Determine the [x, y] coordinate at the center of the cell enclosing the given text.  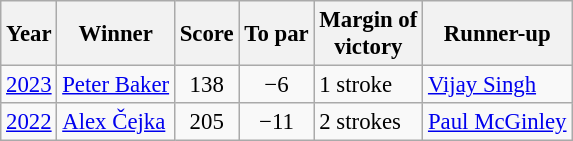
Winner [116, 34]
2022 [29, 122]
Score [206, 34]
Margin ofvictory [368, 34]
205 [206, 122]
2023 [29, 85]
Year [29, 34]
138 [206, 85]
Alex Čejka [116, 122]
−11 [276, 122]
Peter Baker [116, 85]
To par [276, 34]
Paul McGinley [498, 122]
−6 [276, 85]
Vijay Singh [498, 85]
Runner-up [498, 34]
1 stroke [368, 85]
2 strokes [368, 122]
